Detect which cell encompasses the target text, then output its [X, Y] center coordinate. 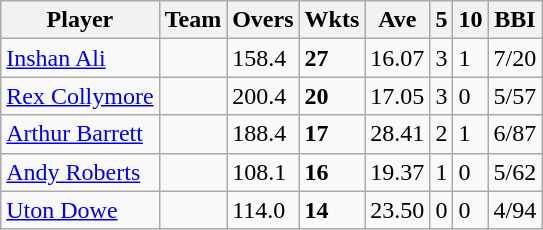
23.50 [398, 210]
108.1 [263, 172]
Ave [398, 20]
17 [332, 134]
Player [80, 20]
19.37 [398, 172]
5/62 [515, 172]
10 [470, 20]
Wkts [332, 20]
Inshan Ali [80, 58]
158.4 [263, 58]
16.07 [398, 58]
BBI [515, 20]
27 [332, 58]
16 [332, 172]
6/87 [515, 134]
5 [442, 20]
188.4 [263, 134]
28.41 [398, 134]
Andy Roberts [80, 172]
7/20 [515, 58]
200.4 [263, 96]
Team [193, 20]
Arthur Barrett [80, 134]
2 [442, 134]
Uton Dowe [80, 210]
17.05 [398, 96]
5/57 [515, 96]
Rex Collymore [80, 96]
Overs [263, 20]
20 [332, 96]
4/94 [515, 210]
14 [332, 210]
114.0 [263, 210]
